From the cell containing the given text, extract its center point as [X, Y] coordinate. 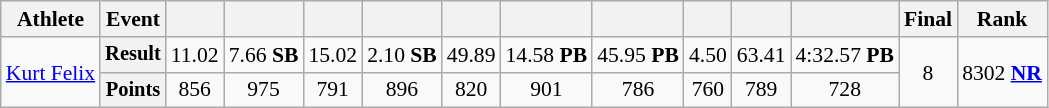
Kurt Felix [50, 72]
975 [264, 90]
856 [195, 90]
789 [762, 90]
8 [928, 72]
Rank [1002, 19]
63.41 [762, 55]
8302 NR [1002, 72]
49.89 [472, 55]
4:32.57 PB [844, 55]
7.66 SB [264, 55]
45.95 PB [638, 55]
820 [472, 90]
11.02 [195, 55]
2.10 SB [402, 55]
Athlete [50, 19]
896 [402, 90]
14.58 PB [547, 55]
791 [332, 90]
760 [708, 90]
Final [928, 19]
901 [547, 90]
728 [844, 90]
4.50 [708, 55]
15.02 [332, 55]
Points [133, 90]
Event [133, 19]
Result [133, 55]
786 [638, 90]
